Search for the cell housing the specified text and yield its (x, y) center coordinate. 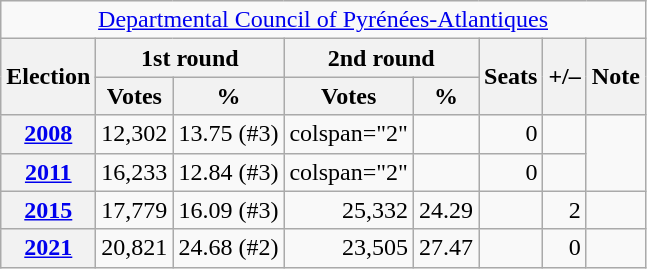
2008 (48, 134)
17,779 (134, 210)
12.84 (#3) (228, 172)
+/– (564, 77)
24.68 (#2) (228, 248)
20,821 (134, 248)
Departmental Council of Pyrénées-Atlantiques (324, 20)
Election (48, 77)
25,332 (349, 210)
24.29 (446, 210)
Seats (510, 77)
16.09 (#3) (228, 210)
13.75 (#3) (228, 134)
2021 (48, 248)
23,505 (349, 248)
27.47 (446, 248)
16,233 (134, 172)
2015 (48, 210)
2 (564, 210)
1st round (190, 58)
12,302 (134, 134)
Note (616, 77)
2011 (48, 172)
2nd round (382, 58)
